From the cell containing the given text, extract its center point as (X, Y) coordinate. 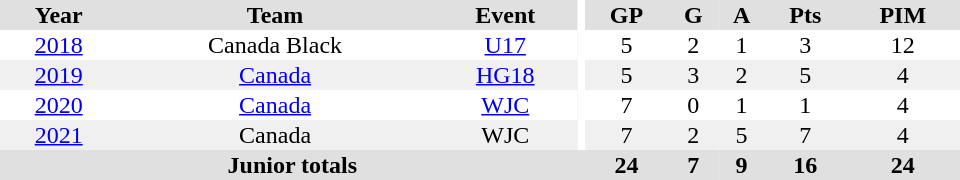
Event (506, 15)
Junior totals (292, 165)
12 (903, 45)
16 (806, 165)
A (742, 15)
GP (627, 15)
U17 (506, 45)
Pts (806, 15)
2020 (58, 105)
Year (58, 15)
9 (742, 165)
2021 (58, 135)
HG18 (506, 75)
2018 (58, 45)
Team (274, 15)
2019 (58, 75)
G (693, 15)
Canada Black (274, 45)
0 (693, 105)
PIM (903, 15)
